Determine the (x, y) coordinate at the center of the cell enclosing the given text.  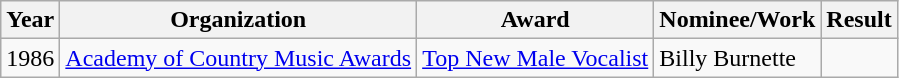
Billy Burnette (738, 58)
Nominee/Work (738, 20)
Award (536, 20)
1986 (30, 58)
Top New Male Vocalist (536, 58)
Year (30, 20)
Academy of Country Music Awards (238, 58)
Organization (238, 20)
Result (859, 20)
